Identify which cell holds the provided text, then report its [X, Y] central coordinate. 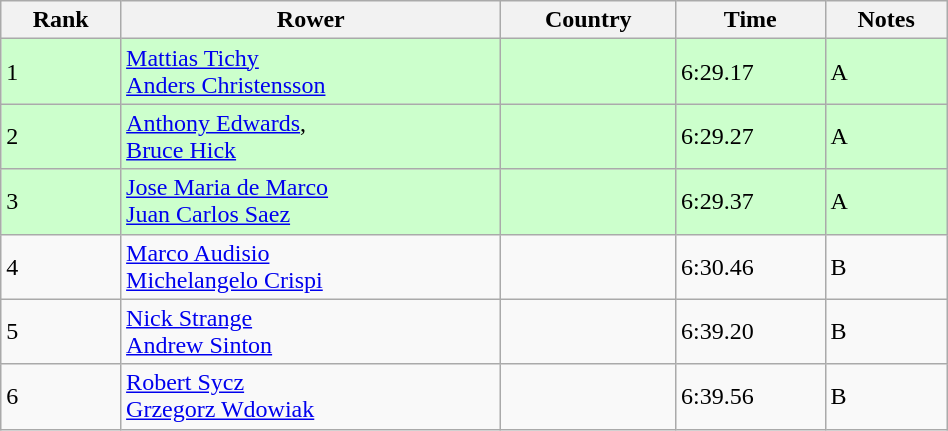
3 [61, 202]
6:30.46 [751, 266]
5 [61, 332]
Rank [61, 20]
Jose Maria de Marco Juan Carlos Saez [311, 202]
Anthony Edwards, Bruce Hick [311, 136]
Notes [886, 20]
Rower [311, 20]
6:39.20 [751, 332]
Time [751, 20]
6:39.56 [751, 396]
Robert Sycz Grzegorz Wdowiak [311, 396]
6:29.17 [751, 72]
Country [588, 20]
6:29.37 [751, 202]
4 [61, 266]
Mattias Tichy Anders Christensson [311, 72]
2 [61, 136]
6:29.27 [751, 136]
6 [61, 396]
Nick Strange Andrew Sinton [311, 332]
1 [61, 72]
Marco Audisio Michelangelo Crispi [311, 266]
